Detect which cell encompasses the target text, then output its [X, Y] center coordinate. 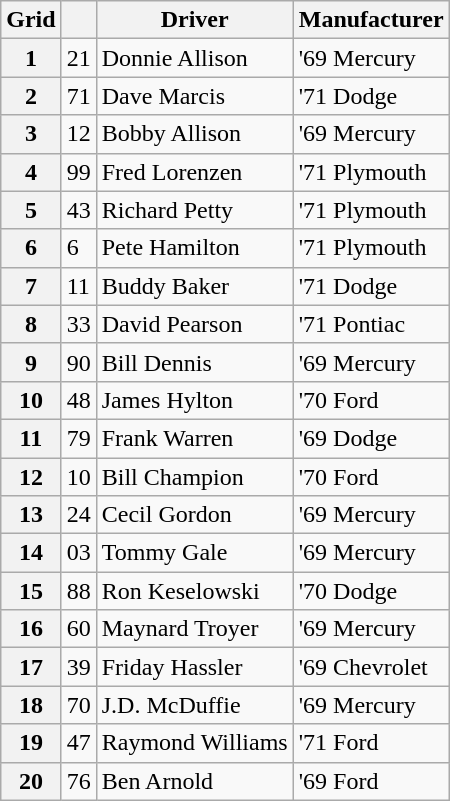
Richard Petty [194, 210]
Bill Dennis [194, 362]
5 [31, 210]
71 [78, 96]
15 [31, 591]
19 [31, 743]
James Hylton [194, 400]
Dave Marcis [194, 96]
17 [31, 667]
Bobby Allison [194, 134]
90 [78, 362]
14 [31, 553]
Raymond Williams [194, 743]
2 [31, 96]
'69 Chevrolet [371, 667]
Pete Hamilton [194, 248]
Ben Arnold [194, 781]
Friday Hassler [194, 667]
'71 Pontiac [371, 324]
'71 Ford [371, 743]
Frank Warren [194, 438]
16 [31, 629]
Cecil Gordon [194, 515]
'70 Dodge [371, 591]
J.D. McDuffie [194, 705]
88 [78, 591]
Maynard Troyer [194, 629]
'69 Dodge [371, 438]
03 [78, 553]
18 [31, 705]
Buddy Baker [194, 286]
99 [78, 172]
Fred Lorenzen [194, 172]
24 [78, 515]
1 [31, 58]
Tommy Gale [194, 553]
Ron Keselowski [194, 591]
47 [78, 743]
Driver [194, 20]
9 [31, 362]
7 [31, 286]
48 [78, 400]
43 [78, 210]
79 [78, 438]
Grid [31, 20]
21 [78, 58]
4 [31, 172]
20 [31, 781]
13 [31, 515]
70 [78, 705]
Donnie Allison [194, 58]
'69 Ford [371, 781]
39 [78, 667]
76 [78, 781]
33 [78, 324]
Manufacturer [371, 20]
8 [31, 324]
Bill Champion [194, 477]
60 [78, 629]
3 [31, 134]
David Pearson [194, 324]
